Identify which cell holds the provided text, then report its [X, Y] central coordinate. 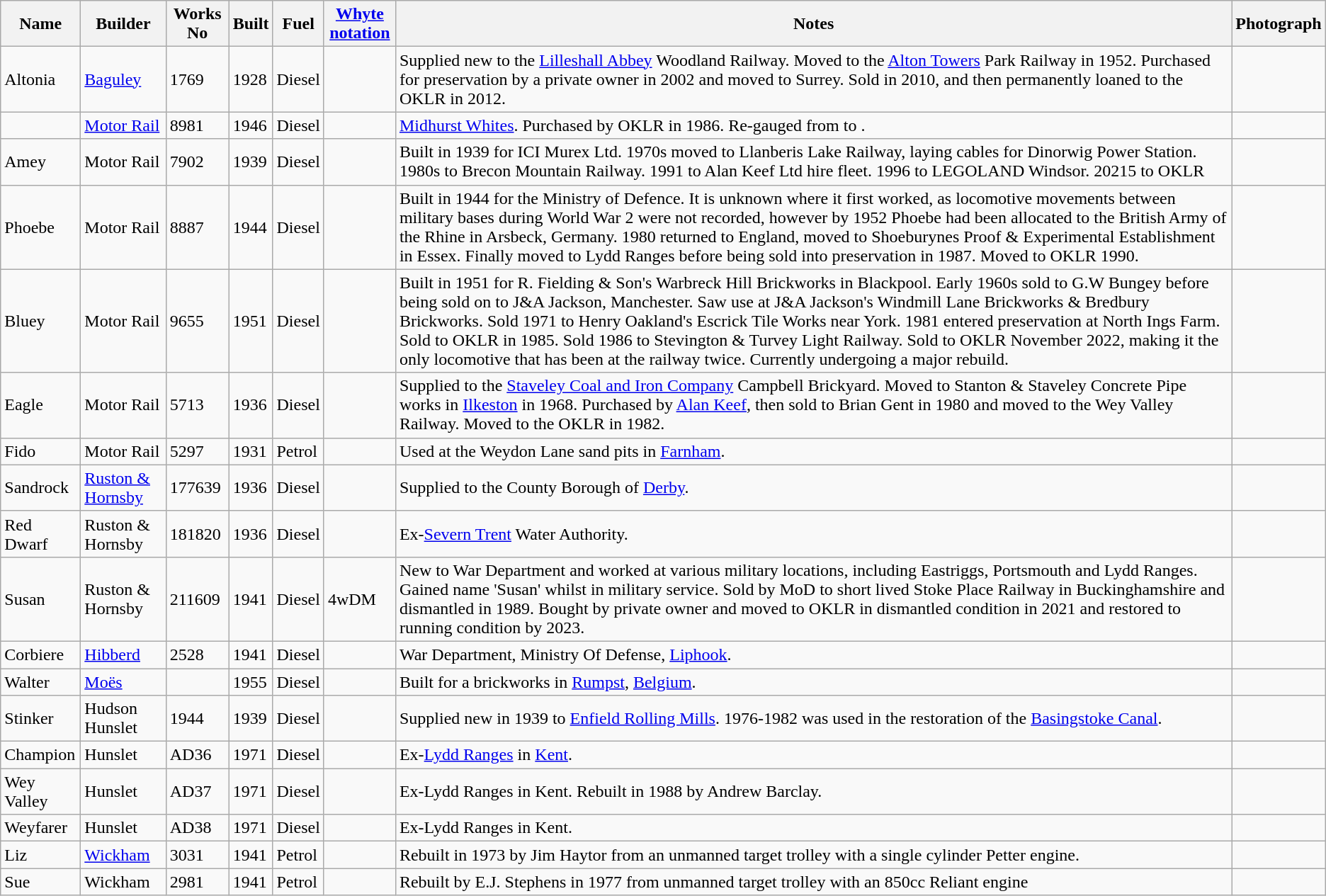
Sandrock [41, 487]
2528 [197, 654]
177639 [197, 487]
7902 [197, 161]
5713 [197, 405]
Whyte notation [360, 24]
Eagle [41, 405]
1946 [251, 125]
Used at the Weydon Lane sand pits in Farnham. [813, 451]
8887 [197, 227]
1955 [251, 682]
Phoebe [41, 227]
4wDM [360, 599]
Hibberd [123, 654]
211609 [197, 599]
3031 [197, 855]
Baguley [123, 79]
Ex-Severn Trent Water Authority. [813, 534]
Builder [123, 24]
AD38 [197, 828]
Notes [813, 24]
Name [41, 24]
Moës [123, 682]
War Department, Ministry Of Defense, Liphook. [813, 654]
Supplied to the County Borough of Derby. [813, 487]
Weyfarer [41, 828]
Liz [41, 855]
2981 [197, 882]
Corbiere [41, 654]
1931 [251, 451]
Fuel [298, 24]
Photograph [1279, 24]
Champion [41, 755]
Built [251, 24]
AD36 [197, 755]
Altonia [41, 79]
Works No [197, 24]
Hudson Hunslet [123, 718]
1928 [251, 79]
Rebuilt in 1973 by Jim Haytor from an unmanned target trolley with a single cylinder Petter engine. [813, 855]
8981 [197, 125]
Ex-Lydd Ranges in Kent. Rebuilt in 1988 by Andrew Barclay. [813, 792]
5297 [197, 451]
Wey Valley [41, 792]
Rebuilt by E.J. Stephens in 1977 from unmanned target trolley with an 850cc Reliant engine [813, 882]
1769 [197, 79]
Stinker [41, 718]
Red Dwarf [41, 534]
Supplied new in 1939 to Enfield Rolling Mills. 1976-1982 was used in the restoration of the Basingstoke Canal. [813, 718]
Bluey [41, 321]
1951 [251, 321]
9655 [197, 321]
Midhurst Whites. Purchased by OKLR in 1986. Re-gauged from to . [813, 125]
181820 [197, 534]
Sue [41, 882]
AD37 [197, 792]
Amey [41, 161]
Fido [41, 451]
Built for a brickworks in Rumpst, Belgium. [813, 682]
Walter [41, 682]
Susan [41, 599]
